Scan for the cell matching the given text and deliver its [x, y] coordinate at center. 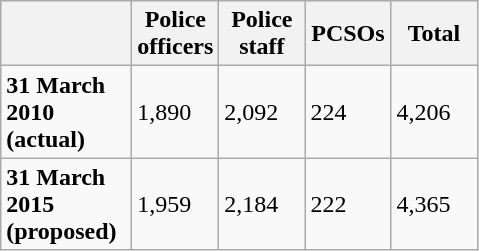
4,365 [434, 204]
1,890 [176, 112]
Police officers [176, 34]
222 [348, 204]
2,184 [262, 204]
1,959 [176, 204]
2,092 [262, 112]
Police staff [262, 34]
31 March 2015 (proposed) [66, 204]
PCSOs [348, 34]
31 March 2010 (actual) [66, 112]
Total [434, 34]
4,206 [434, 112]
224 [348, 112]
